Search for the cell housing the specified text and yield its (X, Y) center coordinate. 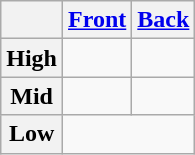
Mid (32, 96)
High (32, 58)
Back (164, 20)
Front (98, 20)
Low (32, 134)
